For the text-containing cell, return its midpoint in (x, y) coordinate format. 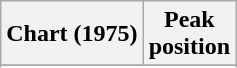
Peak position (189, 34)
Chart (1975) (72, 34)
